Locate the cell with the specified text and output its [X, Y] center coordinate. 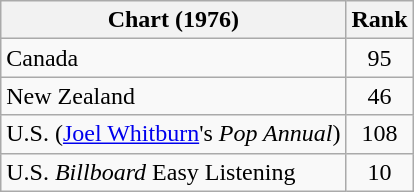
New Zealand [174, 96]
46 [380, 96]
U.S. Billboard Easy Listening [174, 172]
Rank [380, 20]
Chart (1976) [174, 20]
U.S. (Joel Whitburn's Pop Annual) [174, 134]
Canada [174, 58]
108 [380, 134]
95 [380, 58]
10 [380, 172]
